From the cell containing the given text, extract its center point as [x, y] coordinate. 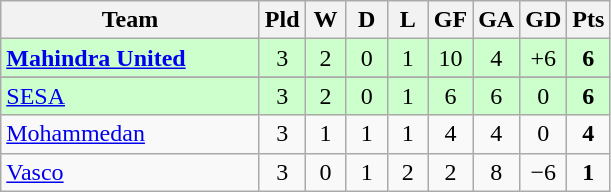
−6 [544, 172]
L [408, 20]
+6 [544, 58]
Team [130, 20]
GD [544, 20]
8 [496, 172]
Mahindra United [130, 58]
Vasco [130, 172]
Mohammedan [130, 134]
Pts [588, 20]
Pld [282, 20]
D [366, 20]
W [326, 20]
GF [450, 20]
10 [450, 58]
SESA [130, 96]
GA [496, 20]
